For the text-containing cell, return its midpoint in (x, y) coordinate format. 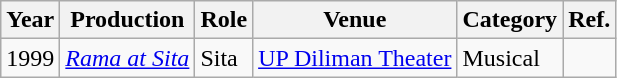
Musical (510, 58)
UP Diliman Theater (355, 58)
Year (30, 20)
Venue (355, 20)
Rama at Sita (128, 58)
Ref. (590, 20)
Role (224, 20)
Production (128, 20)
1999 (30, 58)
Sita (224, 58)
Category (510, 20)
